Return [x, y] of the center of cell containing provided text 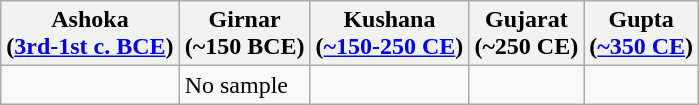
Girnar(~150 BCE) [244, 34]
Gupta(~350 CE) [642, 34]
Ashoka(3rd-1st c. BCE) [90, 34]
Kushana(~150-250 CE) [390, 34]
Gujarat(~250 CE) [526, 34]
No sample [244, 85]
